Identify which cell holds the provided text, then report its [x, y] central coordinate. 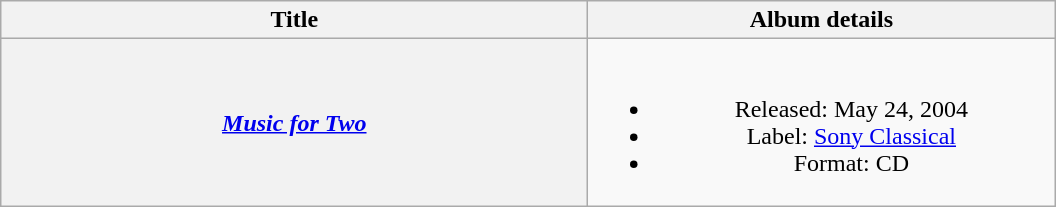
Title [294, 20]
Music for Two [294, 122]
Album details [822, 20]
Released: May 24, 2004Label: Sony ClassicalFormat: CD [822, 122]
